Provide the [x, y] coordinate of the cell's center where the given text is located.  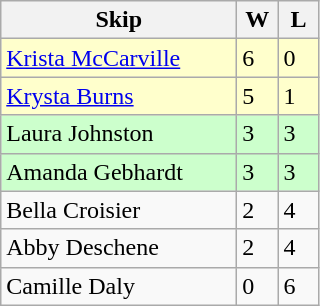
L [298, 20]
Bella Croisier [119, 210]
Laura Johnston [119, 134]
5 [258, 96]
Camille Daly [119, 286]
Krysta Burns [119, 96]
Amanda Gebhardt [119, 172]
W [258, 20]
Skip [119, 20]
Krista McCarville [119, 58]
Abby Deschene [119, 248]
1 [298, 96]
